Find where the given text appears and provide that cell's center as (X, Y) coordinate. 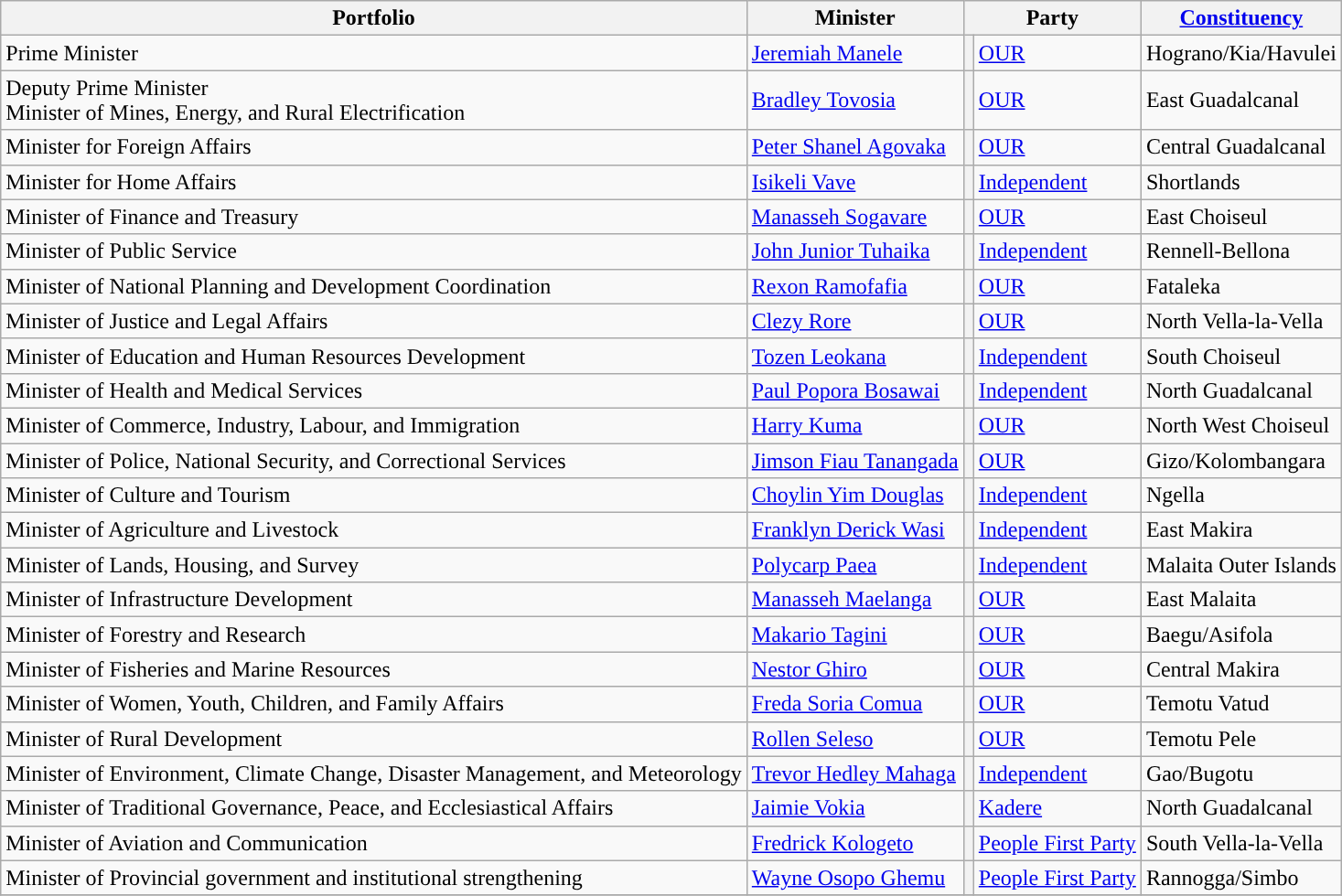
Clezy Rore (854, 321)
Fredrick Kologeto (854, 843)
Minister of Culture and Tourism (374, 496)
Hograno/Kia/Havulei (1240, 53)
Isikeli Vave (854, 182)
Freda Soria Comua (854, 704)
Constituency (1240, 18)
South Vella-la-Vella (1240, 843)
Minister (854, 18)
Jaimie Vokia (854, 808)
Minister of Lands, Housing, and Survey (374, 565)
Minister of Police, National Security, and Correctional Services (374, 460)
Nestor Ghiro (854, 669)
Minister for Foreign Affairs (374, 147)
Minister of Public Service (374, 251)
Franklyn Derick Wasi (854, 530)
Temotu Vatud (1240, 704)
East Makira (1240, 530)
Minister of Rural Development (374, 739)
Gizo/Kolombangara (1240, 460)
Minister of Aviation and Communication (374, 843)
Minister of Commerce, Industry, Labour, and Immigration (374, 425)
Party (1052, 18)
Minister of National Planning and Development Coordination (374, 286)
Central Makira (1240, 669)
Rennell-Bellona (1240, 251)
Paul Popora Bosawai (854, 390)
John Junior Tuhaika (854, 251)
Rollen Seleso (854, 739)
Minister of Fisheries and Marine Resources (374, 669)
Minister of Infrastructure Development (374, 600)
Rannogga/Simbo (1240, 878)
Harry Kuma (854, 425)
Minister for Home Affairs (374, 182)
Minister of Health and Medical Services (374, 390)
Baegu/Asifola (1240, 635)
Minister of Finance and Treasury (374, 217)
Wayne Osopo Ghemu (854, 878)
Kadere (1057, 808)
Bradley Tovosia (854, 101)
Deputy Prime MinisterMinister of Mines, Energy, and Rural Electrification (374, 101)
Polycarp Paea (854, 565)
East Malaita (1240, 600)
Minister of Women, Youth, Children, and Family Affairs (374, 704)
Minister of Traditional Governance, Peace, and Ecclesiastical Affairs (374, 808)
North Vella-la-Vella (1240, 321)
Malaita Outer Islands (1240, 565)
Gao/Bugotu (1240, 773)
Fataleka (1240, 286)
Ngella (1240, 496)
Minister of Environment, Climate Change, Disaster Management, and Meteorology (374, 773)
Rexon Ramofafia (854, 286)
Jimson Fiau Tanangada (854, 460)
Manasseh Sogavare (854, 217)
Temotu Pele (1240, 739)
Shortlands (1240, 182)
Minister of Provincial government and institutional strengthening (374, 878)
Choylin Yim Douglas (854, 496)
Portfolio (374, 18)
North West Choiseul (1240, 425)
Prime Minister (374, 53)
Minister of Forestry and Research (374, 635)
Peter Shanel Agovaka (854, 147)
Minister of Education and Human Resources Development (374, 356)
Makario Tagini (854, 635)
Central Guadalcanal (1240, 147)
Tozen Leokana (854, 356)
East Guadalcanal (1240, 101)
Jeremiah Manele (854, 53)
Manasseh Maelanga (854, 600)
Minister of Justice and Legal Affairs (374, 321)
East Choiseul (1240, 217)
Minister of Agriculture and Livestock (374, 530)
South Choiseul (1240, 356)
Trevor Hedley Mahaga (854, 773)
